For the text-containing cell, return its midpoint in [X, Y] coordinate format. 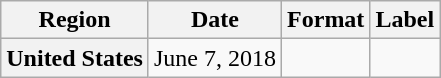
Date [214, 20]
June 7, 2018 [214, 58]
Region [75, 20]
United States [75, 58]
Format [326, 20]
Label [405, 20]
